Return (X, Y) of the center of cell containing provided text 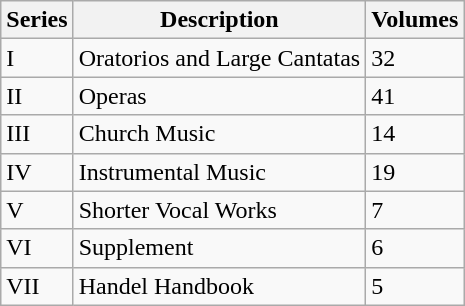
7 (415, 210)
Operas (220, 96)
Supplement (220, 248)
6 (415, 248)
Description (220, 20)
I (37, 58)
Handel Handbook (220, 286)
41 (415, 96)
II (37, 96)
14 (415, 134)
V (37, 210)
Instrumental Music (220, 172)
III (37, 134)
Church Music (220, 134)
VII (37, 286)
VI (37, 248)
Oratorios and Large Cantatas (220, 58)
Volumes (415, 20)
Series (37, 20)
IV (37, 172)
Shorter Vocal Works (220, 210)
5 (415, 286)
32 (415, 58)
19 (415, 172)
